Output the (X, Y) coordinate of the center of the cell containing the given text.  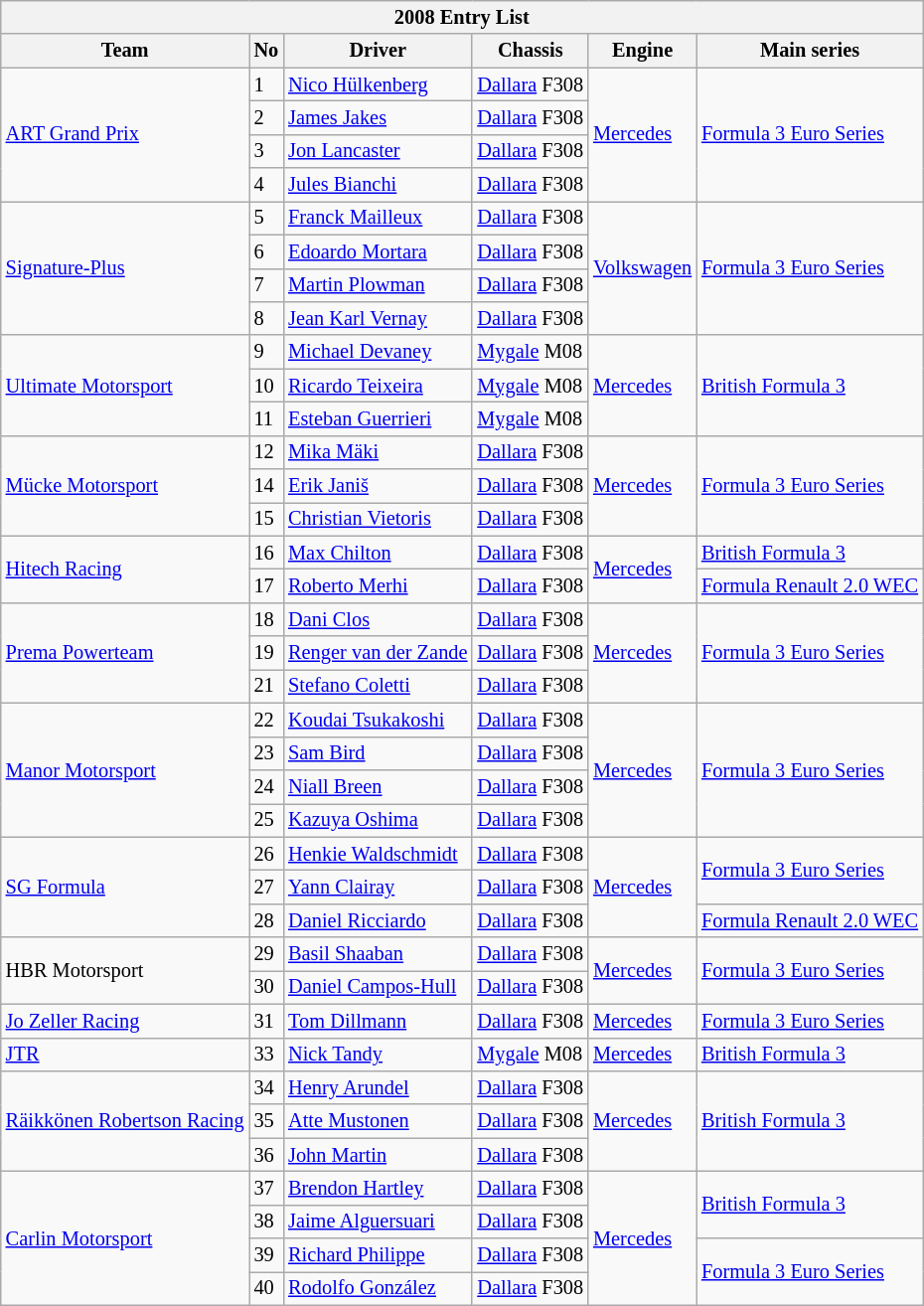
14 (266, 486)
Kazuya Oshima (378, 820)
Erik Janiš (378, 486)
ART Grand Prix (125, 135)
Sam Bird (378, 753)
33 (266, 1055)
35 (266, 1121)
Koudai Tsukakoshi (378, 720)
Nick Tandy (378, 1055)
No (266, 51)
Dani Clos (378, 619)
Driver (378, 51)
31 (266, 1021)
Martin Plowman (378, 285)
12 (266, 452)
Mücke Motorsport (125, 485)
Yann Clairay (378, 887)
7 (266, 285)
Esteban Guerrieri (378, 418)
Richard Philippe (378, 1255)
Mika Mäki (378, 452)
4 (266, 185)
Main series (810, 51)
Christian Vietoris (378, 519)
Prema Powerteam (125, 652)
1 (266, 84)
Jean Karl Vernay (378, 318)
Tom Dillmann (378, 1021)
39 (266, 1255)
27 (266, 887)
21 (266, 686)
Räikkönen Robertson Racing (125, 1121)
Henry Arundel (378, 1087)
Rodolfo González (378, 1288)
Basil Shaaban (378, 954)
Jon Lancaster (378, 151)
23 (266, 753)
Engine (642, 51)
5 (266, 218)
10 (266, 386)
Chassis (531, 51)
34 (266, 1087)
Edoardo Mortara (378, 251)
John Martin (378, 1155)
James Jakes (378, 117)
Daniel Campos-Hull (378, 987)
18 (266, 619)
Hitech Racing (125, 569)
25 (266, 820)
38 (266, 1222)
Max Chilton (378, 553)
Roberto Merhi (378, 585)
Franck Mailleux (378, 218)
2008 Entry List (462, 17)
JTR (125, 1055)
8 (266, 318)
6 (266, 251)
Team (125, 51)
26 (266, 854)
36 (266, 1155)
Jo Zeller Racing (125, 1021)
Volkswagen (642, 268)
Carlin Motorsport (125, 1238)
3 (266, 151)
Daniel Ricciardo (378, 920)
Atte Mustonen (378, 1121)
Niall Breen (378, 786)
2 (266, 117)
Ricardo Teixeira (378, 386)
15 (266, 519)
28 (266, 920)
Signature-Plus (125, 268)
SG Formula (125, 887)
Brendon Hartley (378, 1188)
Nico Hülkenberg (378, 84)
Ultimate Motorsport (125, 386)
30 (266, 987)
19 (266, 653)
24 (266, 786)
Renger van der Zande (378, 653)
40 (266, 1288)
Henkie Waldschmidt (378, 854)
9 (266, 352)
HBR Motorsport (125, 970)
Michael Devaney (378, 352)
22 (266, 720)
11 (266, 418)
Stefano Coletti (378, 686)
29 (266, 954)
Jules Bianchi (378, 185)
37 (266, 1188)
17 (266, 585)
Manor Motorsport (125, 769)
16 (266, 553)
Jaime Alguersuari (378, 1222)
